Identify which cell holds the provided text, then report its (X, Y) central coordinate. 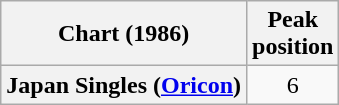
Chart (1986) (124, 34)
6 (293, 85)
Peakposition (293, 34)
Japan Singles (Oricon) (124, 85)
